Detect which cell encompasses the target text, then output its [x, y] center coordinate. 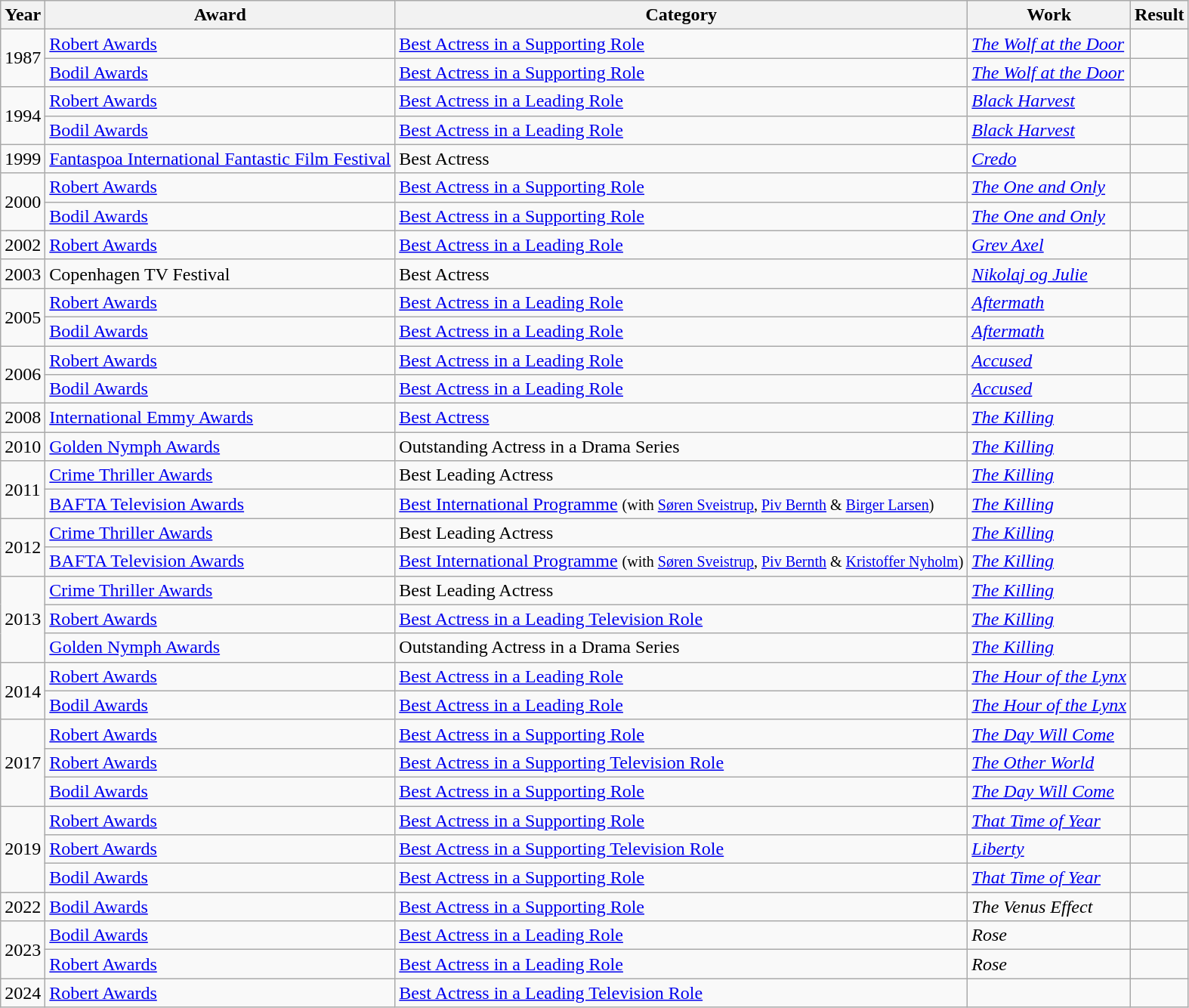
2000 [23, 202]
Best International Programme (with Søren Sveistrup, Piv Bernth & Birger Larsen) [681, 504]
2006 [23, 375]
Liberty [1049, 849]
2022 [23, 907]
Year [23, 15]
2002 [23, 245]
Best International Programme (with Søren Sveistrup, Piv Bernth & Kristoffer Nyholm) [681, 561]
Category [681, 15]
Result [1160, 15]
The Venus Effect [1049, 907]
2019 [23, 849]
Work [1049, 15]
2013 [23, 619]
2003 [23, 274]
2014 [23, 691]
1994 [23, 116]
2011 [23, 490]
2008 [23, 418]
International Emmy Awards [221, 418]
Copenhagen TV Festival [221, 274]
2005 [23, 317]
2023 [23, 950]
2012 [23, 547]
Credo [1049, 159]
Fantaspoa International Fantastic Film Festival [221, 159]
2010 [23, 447]
Grev Axel [1049, 245]
1987 [23, 58]
2024 [23, 993]
Nikolaj og Julie [1049, 274]
The Other World [1049, 762]
1999 [23, 159]
Award [221, 15]
2017 [23, 762]
